Provide the (X, Y) coordinate of the cell's center where the given text is located.  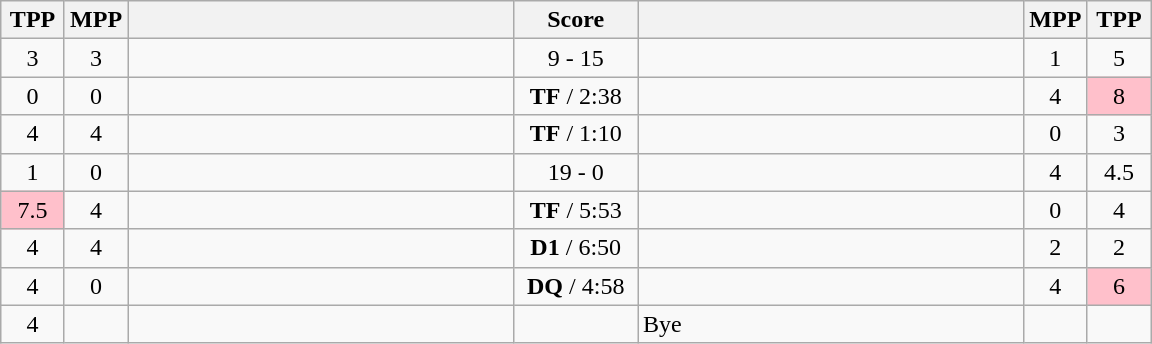
5 (1119, 58)
TF / 5:53 (576, 210)
6 (1119, 286)
Score (576, 20)
8 (1119, 96)
9 - 15 (576, 58)
TF / 2:38 (576, 96)
DQ / 4:58 (576, 286)
Bye (831, 324)
4.5 (1119, 172)
TF / 1:10 (576, 134)
7.5 (33, 210)
D1 / 6:50 (576, 248)
19 - 0 (576, 172)
